Output the [x, y] coordinate of the center of the cell containing the given text.  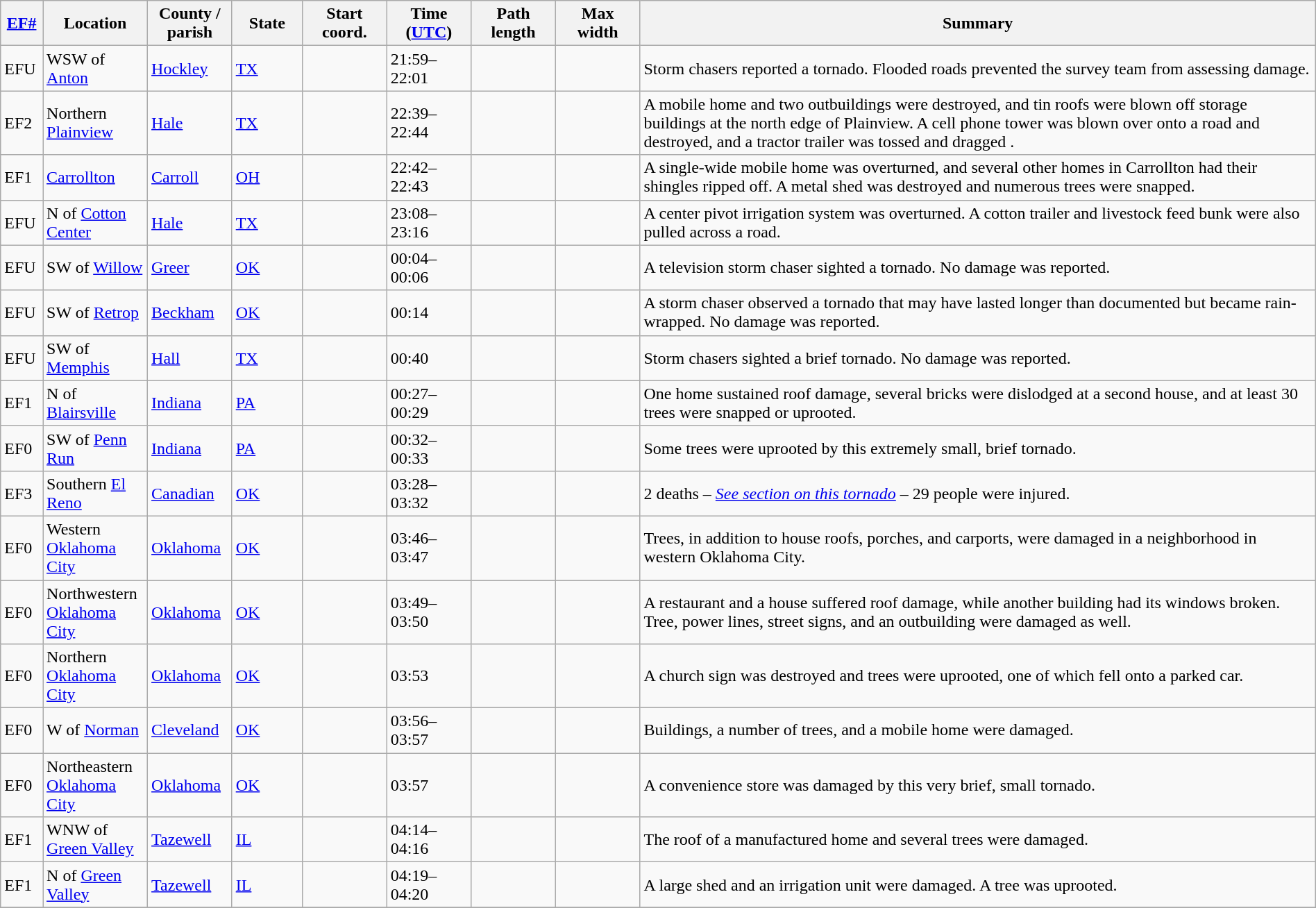
SW of Willow [96, 268]
W of Norman [96, 730]
Western Oklahoma City [96, 548]
Trees, in addition to house roofs, porches, and carports, were damaged in a neighborhood in western Oklahoma City. [977, 548]
A television storm chaser sighted a tornado. No damage was reported. [977, 268]
00:27–00:29 [429, 403]
EF# [22, 24]
Path length [514, 24]
N of Cotton Center [96, 222]
Location [96, 24]
SW of Retrop [96, 312]
Buildings, a number of trees, and a mobile home were damaged. [977, 730]
23:08–23:16 [429, 222]
A church sign was destroyed and trees were uprooted, one of which fell onto a parked car. [977, 676]
SW of Penn Run [96, 448]
04:14–04:16 [429, 840]
OH [267, 178]
WNW of Green Valley [96, 840]
Northern Oklahoma City [96, 676]
Northwestern Oklahoma City [96, 612]
21:59–22:01 [429, 68]
00:14 [429, 312]
2 deaths – See section on this tornado – 29 people were injured. [977, 493]
Storm chasers reported a tornado. Flooded roads prevented the survey team from assessing damage. [977, 68]
03:57 [429, 785]
04:19–04:20 [429, 884]
Northeastern Oklahoma City [96, 785]
EF3 [22, 493]
00:32–00:33 [429, 448]
03:46–03:47 [429, 548]
WSW of Anton [96, 68]
Some trees were uprooted by this extremely small, brief tornado. [977, 448]
22:42–22:43 [429, 178]
A large shed and an irrigation unit were damaged. A tree was uprooted. [977, 884]
A center pivot irrigation system was overturned. A cotton trailer and livestock feed bunk were also pulled across a road. [977, 222]
SW of Memphis [96, 358]
Cleveland [190, 730]
N of Green Valley [96, 884]
Storm chasers sighted a brief tornado. No damage was reported. [977, 358]
03:53 [429, 676]
00:40 [429, 358]
Start coord. [345, 24]
Summary [977, 24]
County / parish [190, 24]
N of Blairsville [96, 403]
Time (UTC) [429, 24]
00:04–00:06 [429, 268]
03:49–03:50 [429, 612]
Max width [598, 24]
Hockley [190, 68]
Hall [190, 358]
22:39–22:44 [429, 123]
03:56–03:57 [429, 730]
Beckham [190, 312]
Greer [190, 268]
The roof of a manufactured home and several trees were damaged. [977, 840]
Carrollton [96, 178]
State [267, 24]
Carroll [190, 178]
Northern Plainview [96, 123]
One home sustained roof damage, several bricks were dislodged at a second house, and at least 30 trees were snapped or uprooted. [977, 403]
Canadian [190, 493]
A storm chaser observed a tornado that may have lasted longer than documented but became rain-wrapped. No damage was reported. [977, 312]
EF2 [22, 123]
Southern El Reno [96, 493]
03:28–03:32 [429, 493]
A convenience store was damaged by this very brief, small tornado. [977, 785]
